Locate the cell with the specified text and output its [x, y] center coordinate. 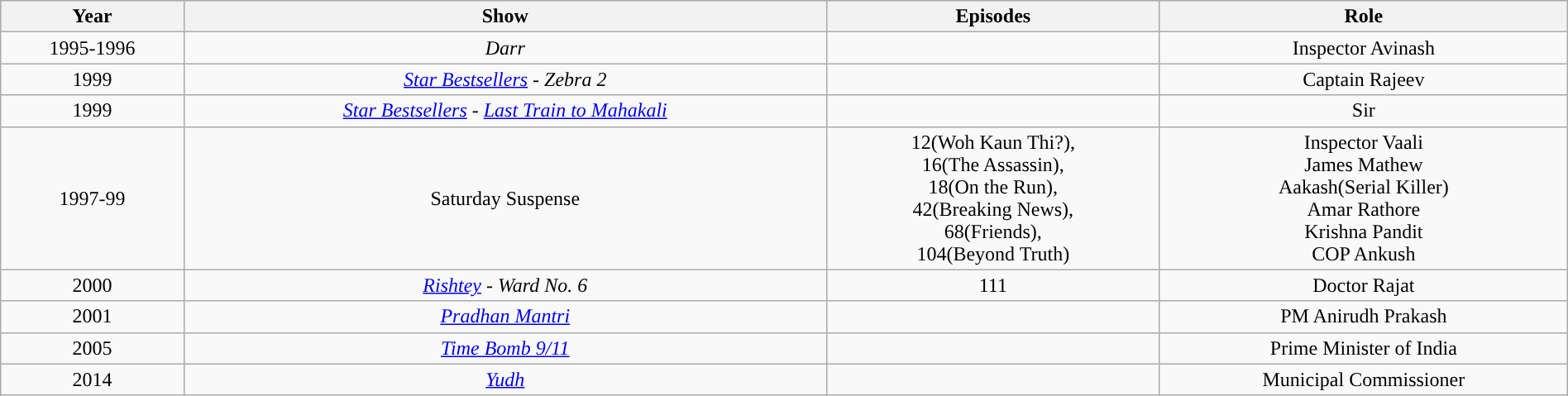
1997-99 [93, 198]
12(Woh Kaun Thi?),16(The Assassin),18(On the Run),42(Breaking News),68(Friends),104(Beyond Truth) [992, 198]
Inspector VaaliJames MathewAakash(Serial Killer)Amar RathoreKrishna PanditCOP Ankush [1363, 198]
Prime Minister of India [1363, 348]
Role [1363, 17]
Darr [504, 48]
2001 [93, 317]
Show [504, 17]
Doctor Rajat [1363, 285]
2000 [93, 285]
Episodes [992, 17]
Municipal Commissioner [1363, 379]
Pradhan Mantri [504, 317]
2005 [93, 348]
Captain Rajeev [1363, 79]
Year [93, 17]
Star Bestsellers - Zebra 2 [504, 79]
PM Anirudh Prakash [1363, 317]
Sir [1363, 111]
2014 [93, 379]
Yudh [504, 379]
Inspector Avinash [1363, 48]
Rishtey - Ward No. 6 [504, 285]
1995-1996 [93, 48]
Time Bomb 9/11 [504, 348]
111 [992, 285]
Star Bestsellers - Last Train to Mahakali [504, 111]
Saturday Suspense [504, 198]
